Return (x, y) of the center of cell containing provided text 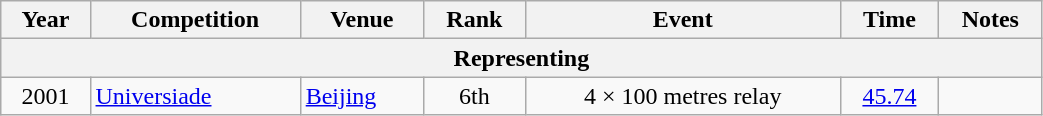
Event (682, 20)
Venue (362, 20)
45.74 (889, 96)
Year (46, 20)
Competition (195, 20)
6th (474, 96)
4 × 100 metres relay (682, 96)
Universiade (195, 96)
Beijing (362, 96)
2001 (46, 96)
Notes (990, 20)
Rank (474, 20)
Representing (522, 58)
Time (889, 20)
